Return the (X, Y) coordinate for the center point of the cell that contains the specified text.  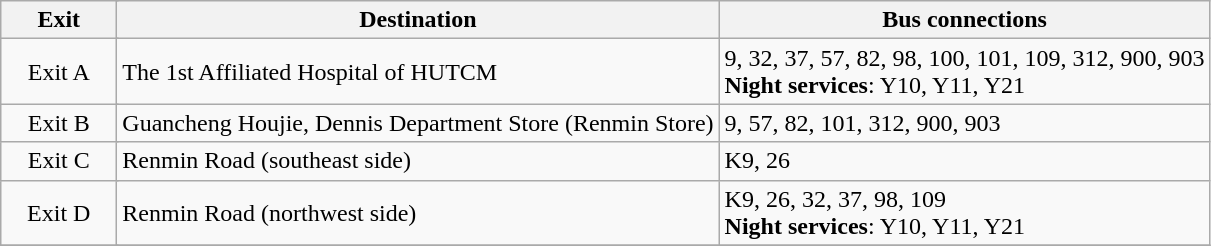
Bus connections (964, 20)
9, 57, 82, 101, 312, 900, 903 (964, 123)
K9, 26 (964, 161)
Exit C (59, 161)
Exit B (59, 123)
Exit A (59, 72)
The 1st Affiliated Hospital of HUTCM (418, 72)
K9, 26, 32, 37, 98, 109Night services: Y10, Y11, Y21 (964, 212)
Destination (418, 20)
Renmin Road (southeast side) (418, 161)
Guancheng Houjie, Dennis Department Store (Renmin Store) (418, 123)
9, 32, 37, 57, 82, 98, 100, 101, 109, 312, 900, 903 Night services: Y10, Y11, Y21 (964, 72)
Exit D (59, 212)
Exit (59, 20)
Renmin Road (northwest side) (418, 212)
